Return [x, y] of the center of cell containing provided text 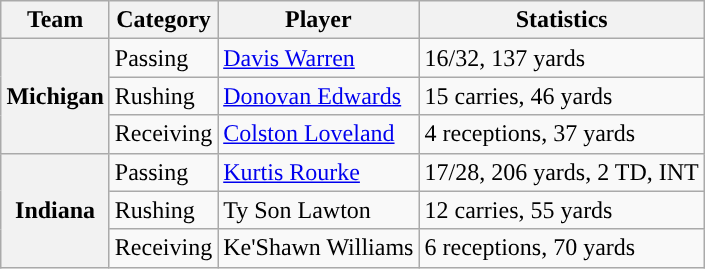
15 carries, 46 yards [562, 96]
16/32, 137 yards [562, 58]
12 carries, 55 yards [562, 210]
Team [55, 20]
Indiana [55, 210]
Kurtis Rourke [318, 172]
Player [318, 20]
17/28, 206 yards, 2 TD, INT [562, 172]
6 receptions, 70 yards [562, 248]
Donovan Edwards [318, 96]
4 receptions, 37 yards [562, 134]
Colston Loveland [318, 134]
Category [163, 20]
Ty Son Lawton [318, 210]
Davis Warren [318, 58]
Michigan [55, 96]
Ke'Shawn Williams [318, 248]
Statistics [562, 20]
